From the cell containing the given text, extract its center point as (x, y) coordinate. 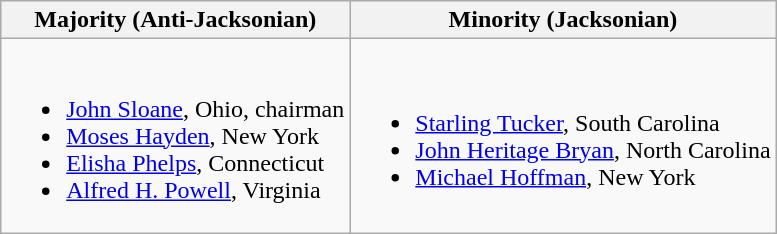
Majority (Anti-Jacksonian) (176, 20)
John Sloane, Ohio, chairmanMoses Hayden, New YorkElisha Phelps, ConnecticutAlfred H. Powell, Virginia (176, 136)
Starling Tucker, South CarolinaJohn Heritage Bryan, North CarolinaMichael Hoffman, New York (563, 136)
Minority (Jacksonian) (563, 20)
